Locate the cell with the specified text and output its (x, y) center coordinate. 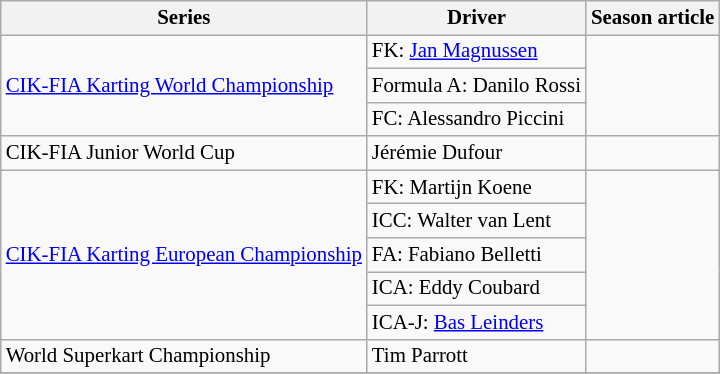
Formula A: Danilo Rossi (476, 85)
FC: Alessandro Piccini (476, 119)
Jérémie Dufour (476, 153)
Tim Parrott (476, 356)
CIK-FIA Karting World Championship (184, 85)
Driver (476, 18)
ICA-J: Bas Leinders (476, 322)
ICC: Walter van Lent (476, 221)
FK: Jan Magnussen (476, 51)
Series (184, 18)
CIK-FIA Junior World Cup (184, 153)
Season article (652, 18)
FK: Martijn Koene (476, 187)
ICA: Eddy Coubard (476, 288)
FA: Fabiano Belletti (476, 255)
CIK-FIA Karting European Championship (184, 254)
World Superkart Championship (184, 356)
